Return (X, Y) of the center of cell containing provided text 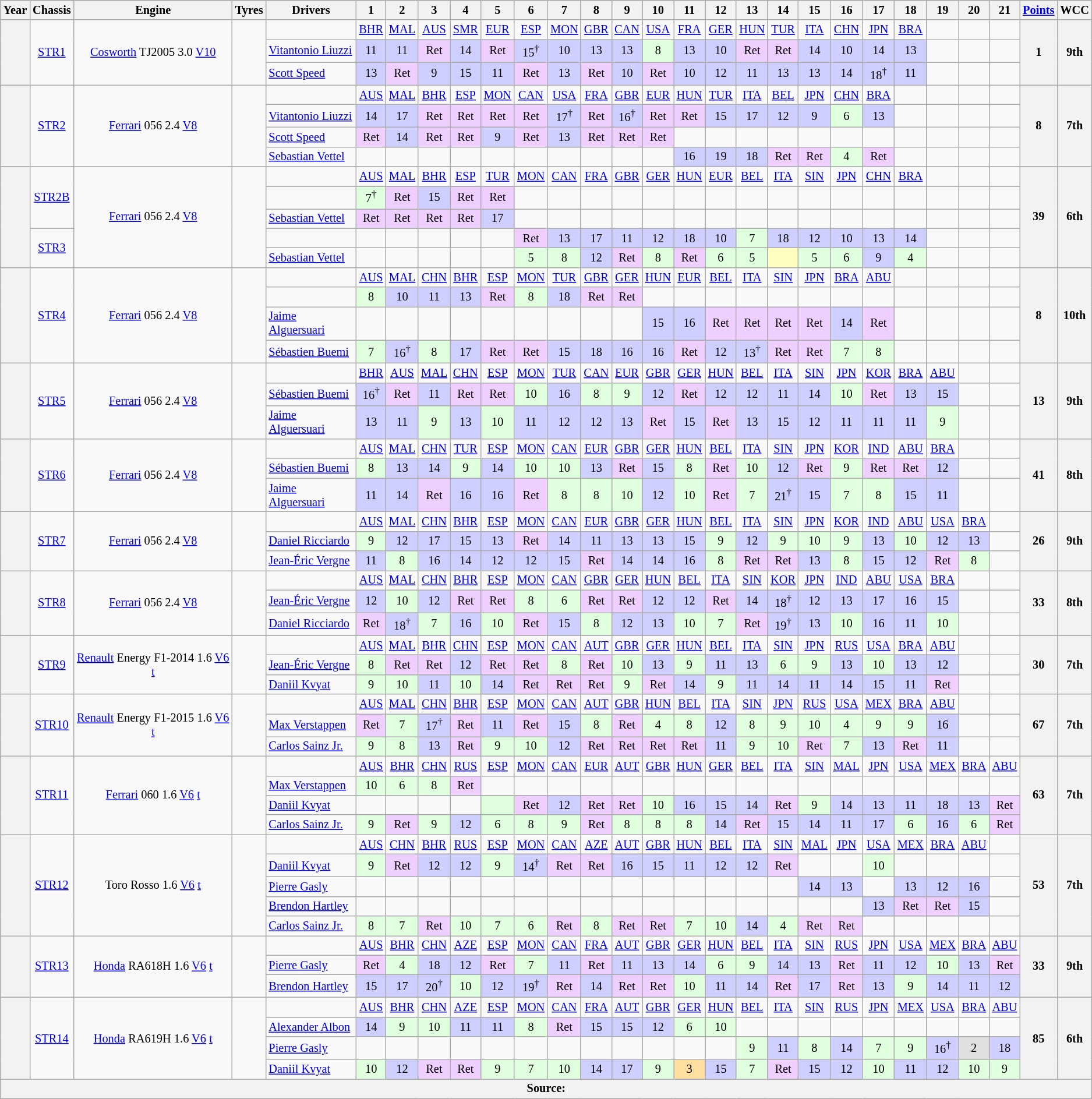
63 (1038, 796)
Drivers (311, 10)
13† (752, 352)
67 (1038, 725)
Toro Rosso 1.6 V6 t (153, 885)
Honda RA619H 1.6 V6 t (153, 1038)
14† (531, 865)
SMR (466, 30)
Alexander Albon (311, 1027)
Tyres (249, 10)
20† (434, 987)
15† (531, 51)
53 (1038, 885)
Ferrari 060 1.6 V6 t (153, 796)
Source: (546, 1089)
7† (371, 197)
30 (1038, 665)
STR13 (51, 966)
STR6 (51, 475)
STR2B (51, 197)
39 (1038, 217)
26 (1038, 540)
STR12 (51, 885)
STR14 (51, 1038)
STR4 (51, 315)
STR2 (51, 126)
21 (1005, 10)
STR7 (51, 540)
41 (1038, 475)
STR3 (51, 248)
STR1 (51, 52)
STR5 (51, 401)
Engine (153, 10)
STR11 (51, 796)
85 (1038, 1038)
Cosworth TJ2005 3.0 V10 (153, 52)
Renault Energy F1-2014 1.6 V6 t (153, 665)
10th (1075, 315)
20 (974, 10)
STR9 (51, 665)
STR10 (51, 725)
21† (783, 495)
Chassis (51, 10)
Points (1038, 10)
Renault Energy F1-2015 1.6 V6 t (153, 725)
Honda RA618H 1.6 V6 t (153, 966)
STR8 (51, 603)
WCC (1075, 10)
Year (15, 10)
